Pinpoint the cell where the given text exists, returning its (X, Y) midpoint coordinate. 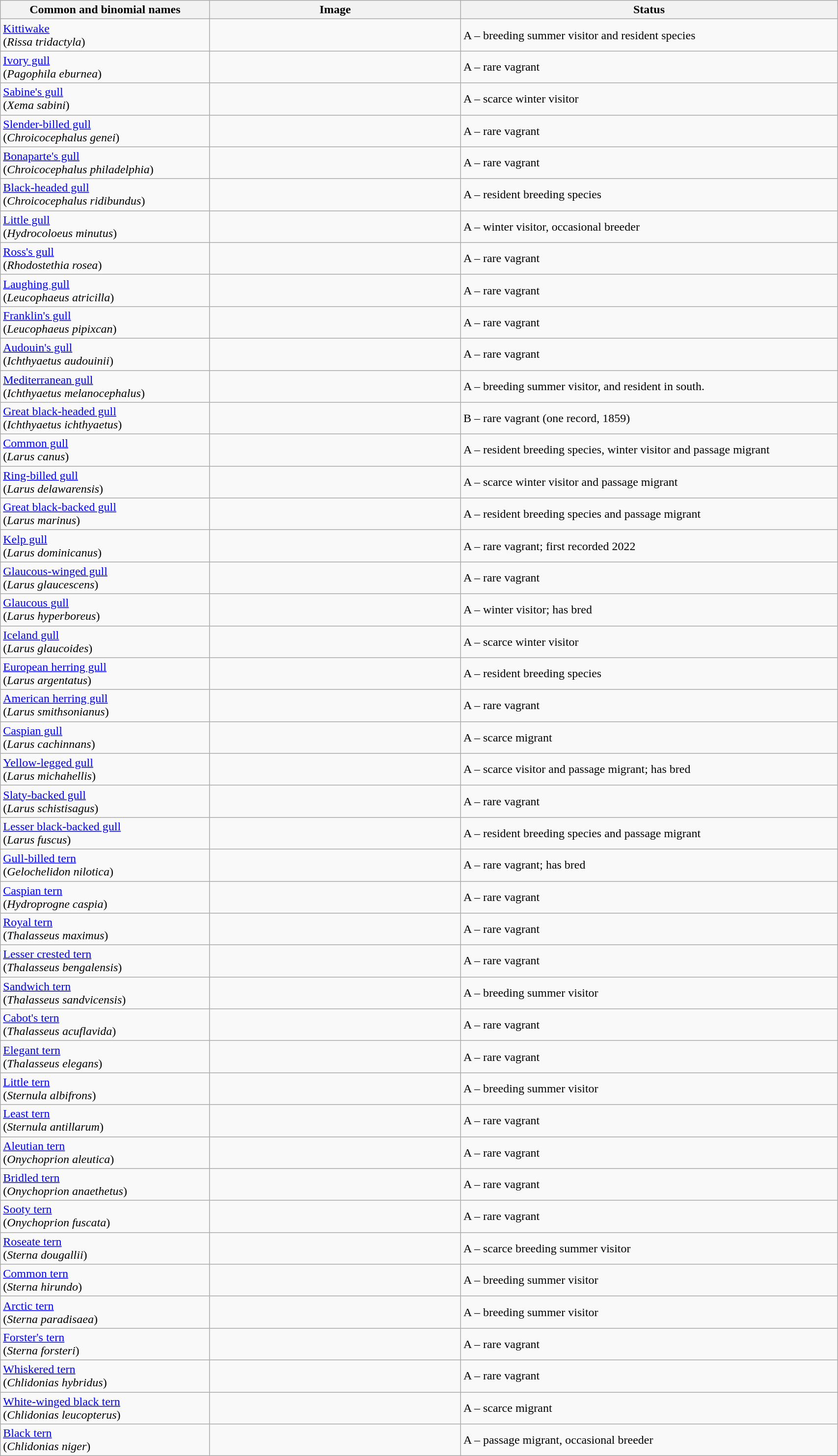
European herring gull(Larus argentatus) (105, 673)
Kittiwake(Rissa tridactyla) (105, 35)
Common and binomial names (105, 10)
A – scarce winter visitor and passage migrant (649, 482)
Iceland gull(Larus glaucoides) (105, 642)
Audouin's gull(Ichthyaetus audouinii) (105, 354)
Whiskered tern(Chlidonias hybridus) (105, 1376)
Sandwich tern(Thalasseus sandvicensis) (105, 993)
Mediterranean gull(Ichthyaetus melanocephalus) (105, 386)
Slaty-backed gull(Larus schistisagus) (105, 801)
Glaucous-winged gull(Larus glaucescens) (105, 578)
Forster's tern(Sterna forsteri) (105, 1344)
A – winter visitor, occasional breeder (649, 227)
Aleutian tern(Onychoprion aleutica) (105, 1152)
Yellow-legged gull(Larus michahellis) (105, 769)
A – breeding summer visitor, and resident in south. (649, 386)
Royal tern(Thalasseus maximus) (105, 929)
A – breeding summer visitor and resident species (649, 35)
Caspian tern(Hydroprogne caspia) (105, 897)
Kelp gull(Larus dominicanus) (105, 546)
Image (335, 10)
A – scarce visitor and passage migrant; has bred (649, 769)
Elegant tern(Thalasseus elegans) (105, 1057)
Little tern(Sternula albifrons) (105, 1088)
Lesser crested tern(Thalasseus bengalensis) (105, 961)
A – resident breeding species, winter visitor and passage migrant (649, 450)
Laughing gull(Leucophaeus atricilla) (105, 291)
Bridled tern(Onychoprion anaethetus) (105, 1185)
A – rare vagrant; has bred (649, 865)
Black-headed gull(Chroicocephalus ridibundus) (105, 194)
Ring-billed gull(Larus delawarensis) (105, 482)
Franklin's gull(Leucophaeus pipixcan) (105, 322)
A – passage migrant, occasional breeder (649, 1440)
Least tern(Sternula antillarum) (105, 1121)
Gull-billed tern(Gelochelidon nilotica) (105, 865)
Ross's gull(Rhodostethia rosea) (105, 258)
Caspian gull(Larus cachinnans) (105, 737)
Common gull(Larus canus) (105, 450)
Black tern(Chlidonias niger) (105, 1440)
Ivory gull(Pagophila eburnea) (105, 67)
Slender-billed gull(Chroicocephalus genei) (105, 131)
Roseate tern(Sterna dougallii) (105, 1248)
A – scarce breeding summer visitor (649, 1248)
A – winter visitor; has bred (649, 609)
B – rare vagrant (one record, 1859) (649, 418)
Little gull(Hydrocoloeus minutus) (105, 227)
White-winged black tern(Chlidonias leucopterus) (105, 1407)
Status (649, 10)
Great black-headed gull(Ichthyaetus ichthyaetus) (105, 418)
Bonaparte's gull(Chroicocephalus philadelphia) (105, 163)
Great black-backed gull(Larus marinus) (105, 514)
Sooty tern(Onychoprion fuscata) (105, 1216)
Arctic tern(Sterna paradisaea) (105, 1312)
A – rare vagrant; first recorded 2022 (649, 546)
Common tern(Sterna hirundo) (105, 1280)
Lesser black-backed gull(Larus fuscus) (105, 833)
Glaucous gull(Larus hyperboreus) (105, 609)
Cabot's tern(Thalasseus acuflavida) (105, 1025)
American herring gull(Larus smithsonianus) (105, 706)
Sabine's gull(Xema sabini) (105, 99)
